Return [x, y] of the center of cell containing provided text 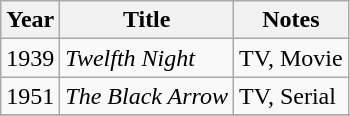
Year [30, 20]
The Black Arrow [147, 96]
1951 [30, 96]
TV, Movie [292, 58]
TV, Serial [292, 96]
Title [147, 20]
Twelfth Night [147, 58]
1939 [30, 58]
Notes [292, 20]
